Pinpoint the cell where the given text exists, returning its (x, y) midpoint coordinate. 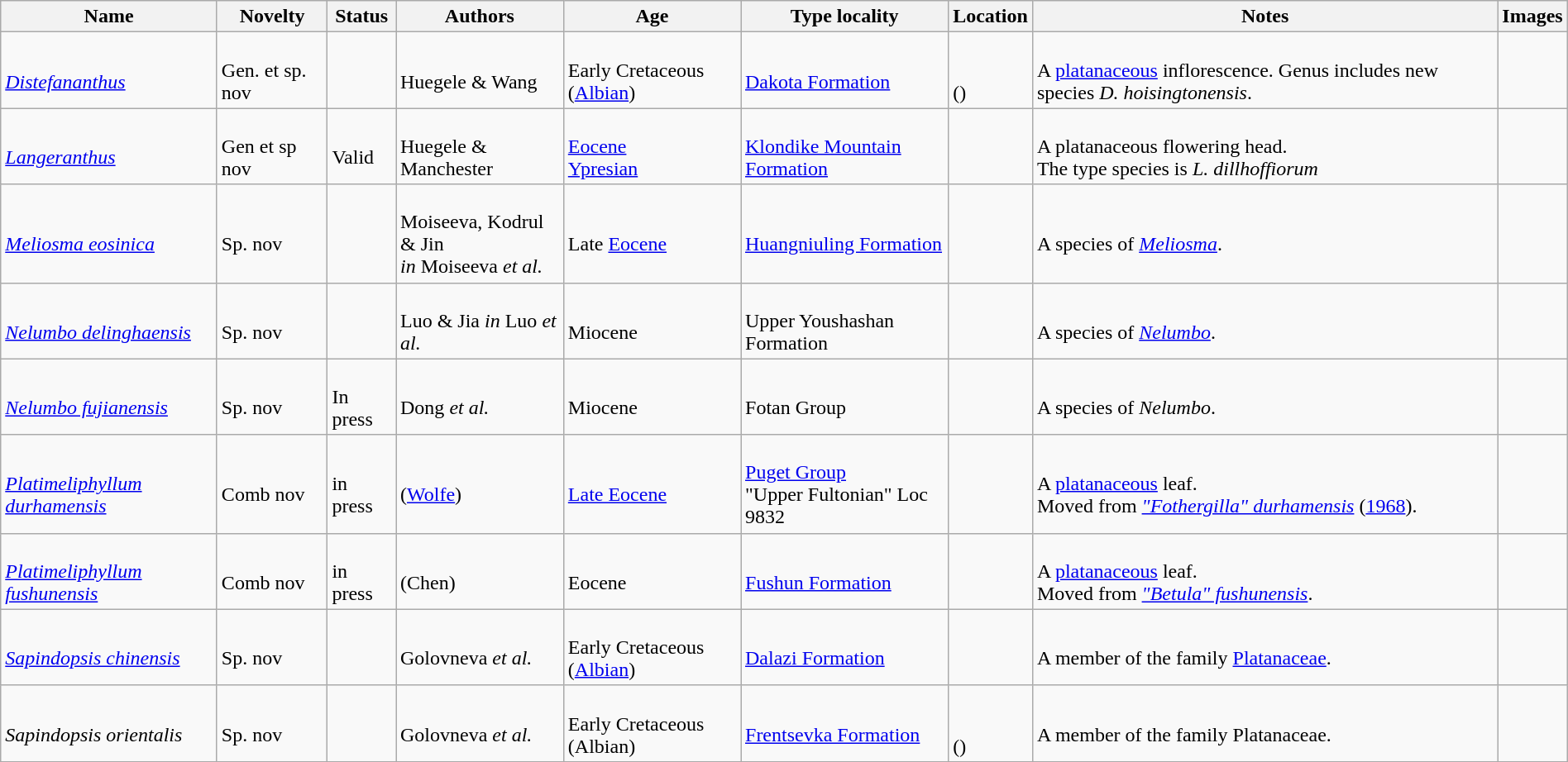
Sapindopsis chinensis (109, 647)
Gen. et sp. nov (272, 70)
In press (362, 397)
A platanaceous leaf. Moved from "Betula" fushunensis. (1264, 571)
Novelty (272, 17)
Klondike Mountain Formation (845, 146)
Upper Youshashan Formation (845, 321)
Type locality (845, 17)
Authors (480, 17)
A platanaceous inflorescence. Genus includes new species D. hoisingtonensis. (1264, 70)
EoceneYpresian (652, 146)
Platimeliphyllum fushunensis (109, 571)
Valid (362, 146)
Huegele & Wang (480, 70)
Dong et al. (480, 397)
Moiseeva, Kodrul & Jin in Moiseeva et al. (480, 233)
Dalazi Formation (845, 647)
A platanaceous flowering head.The type species is L. dillhoffiorum (1264, 146)
Platimeliphyllum durhamensis (109, 484)
Luo & Jia in Luo et al. (480, 321)
Distefananthus (109, 70)
Nelumbo fujianensis (109, 397)
Langeranthus (109, 146)
(Wolfe) (480, 484)
Location (991, 17)
Huegele & Manchester (480, 146)
Name (109, 17)
Gen et sp nov (272, 146)
Eocene (652, 571)
Frentsevka Formation (845, 723)
Huangniuling Formation (845, 233)
Age (652, 17)
Images (1532, 17)
Status (362, 17)
(Chen) (480, 571)
Fotan Group (845, 397)
Sapindopsis orientalis (109, 723)
Nelumbo delinghaensis (109, 321)
Dakota Formation (845, 70)
Notes (1264, 17)
Fushun Formation (845, 571)
Puget Group"Upper Fultonian" Loc 9832 (845, 484)
A species of Meliosma. (1264, 233)
Meliosma eosinica (109, 233)
A platanaceous leaf. Moved from "Fothergilla" durhamensis (1968). (1264, 484)
